Output the (X, Y) coordinate of the center of the cell containing the given text.  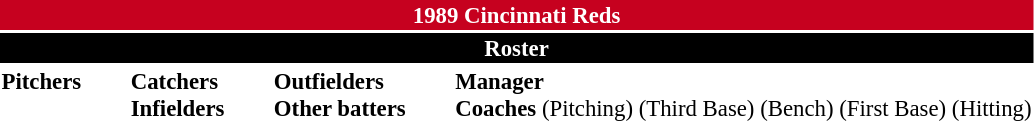
Roster (516, 48)
1989 Cincinnati Reds (516, 15)
